From the cell containing the given text, extract its center point as (x, y) coordinate. 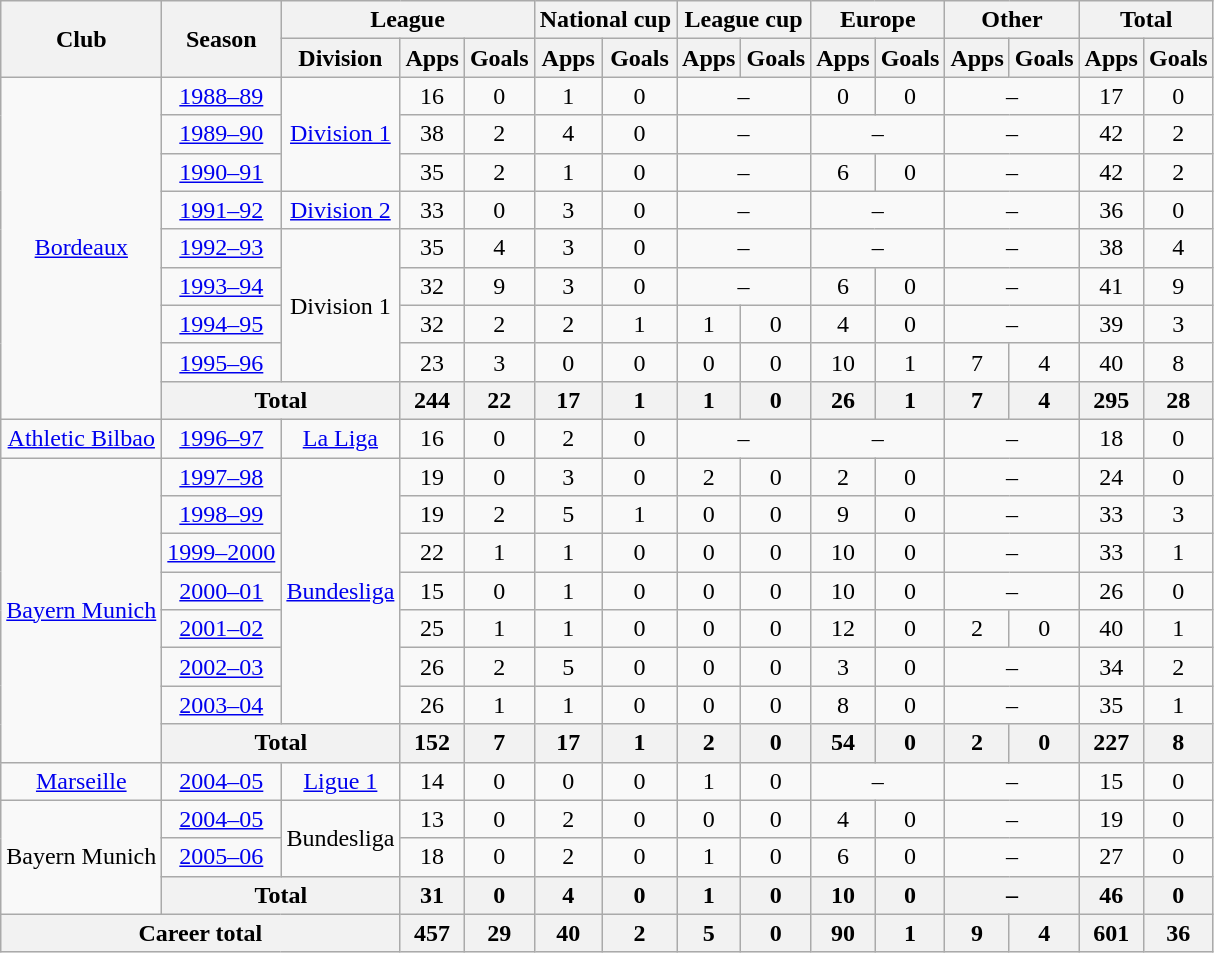
25 (432, 629)
1993–94 (222, 286)
41 (1111, 286)
46 (1111, 895)
1999–2000 (222, 553)
National cup (605, 20)
1996–97 (222, 438)
1990–91 (222, 172)
Season (222, 39)
2000–01 (222, 591)
La Liga (340, 438)
1997–98 (222, 477)
27 (1111, 857)
Bordeaux (82, 248)
227 (1111, 743)
34 (1111, 667)
2003–04 (222, 705)
90 (843, 933)
39 (1111, 324)
29 (499, 933)
14 (432, 781)
Division (340, 58)
1989–90 (222, 134)
2002–03 (222, 667)
295 (1111, 400)
12 (843, 629)
54 (843, 743)
23 (432, 362)
League cup (744, 20)
1992–93 (222, 248)
Marseille (82, 781)
31 (432, 895)
Other (1012, 20)
Europe (878, 20)
Club (82, 39)
457 (432, 933)
2001–02 (222, 629)
1988–89 (222, 96)
1995–96 (222, 362)
1994–95 (222, 324)
League (408, 20)
244 (432, 400)
Division 2 (340, 210)
1991–92 (222, 210)
24 (1111, 477)
Athletic Bilbao (82, 438)
1998–99 (222, 515)
152 (432, 743)
2005–06 (222, 857)
28 (1178, 400)
Ligue 1 (340, 781)
13 (432, 819)
Career total (200, 933)
601 (1111, 933)
